Extract the (x, y) coordinate from the center of the cell holding the provided text.  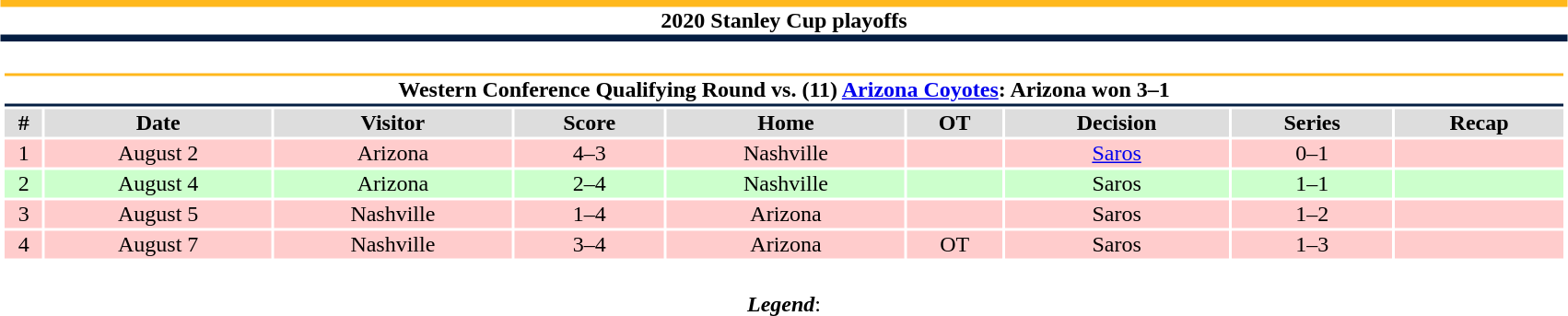
Score (590, 123)
1–3 (1312, 244)
4 (24, 244)
1–4 (590, 215)
4–3 (590, 154)
2–4 (590, 183)
August 5 (158, 215)
Series (1312, 123)
August 4 (158, 183)
Date (158, 123)
Decision (1117, 123)
Home (786, 123)
2 (24, 183)
Recap (1479, 123)
# (24, 123)
1–2 (1312, 215)
August 7 (158, 244)
1–1 (1312, 183)
1 (24, 154)
August 2 (158, 154)
Visitor (392, 123)
0–1 (1312, 154)
Western Conference Qualifying Round vs. (11) Arizona Coyotes: Arizona won 3–1 (783, 90)
2020 Stanley Cup playoffs (784, 20)
3 (24, 215)
3–4 (590, 244)
